Output the (x, y) coordinate of the center of the cell containing the given text.  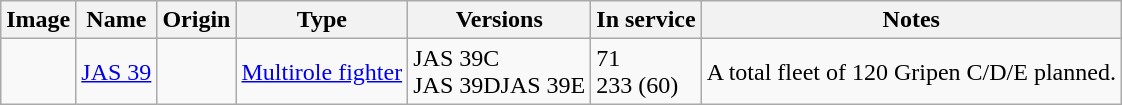
Notes (911, 20)
Versions (500, 20)
In service (646, 20)
JAS 39CJAS 39DJAS 39E (500, 72)
Name (116, 20)
A total fleet of 120 Gripen C/D/E planned. (911, 72)
Multirole fighter (322, 72)
JAS 39 (116, 72)
Type (322, 20)
71233 (60) (646, 72)
Image (38, 20)
Origin (196, 20)
